Provide the (x, y) coordinate of the cell's center where the given text is located.  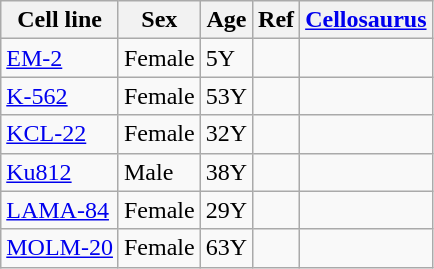
29Y (226, 210)
K-562 (60, 96)
32Y (226, 134)
Age (226, 20)
MOLM-20 (60, 248)
EM-2 (60, 58)
Male (159, 172)
53Y (226, 96)
5Y (226, 58)
Ku812 (60, 172)
Ref (276, 20)
38Y (226, 172)
LAMA-84 (60, 210)
KCL-22 (60, 134)
63Y (226, 248)
Cellosaurus (366, 20)
Cell line (60, 20)
Sex (159, 20)
